Output the [x, y] coordinate of the center of the cell containing the given text.  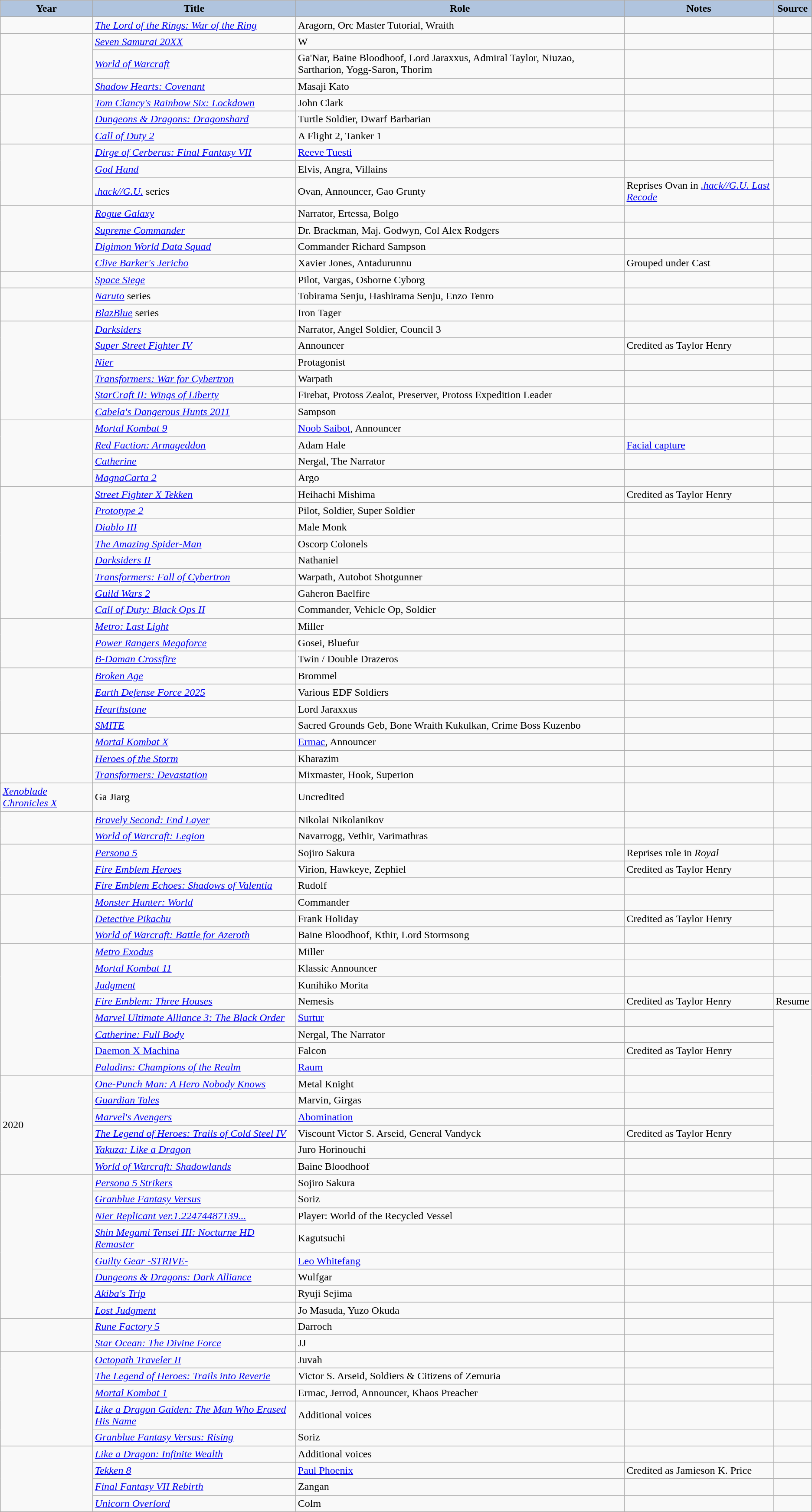
Naruto series [194, 296]
Space Siege [194, 280]
Guilty Gear -STRIVE- [194, 1260]
Navarrogg, Vethir, Varimathras [460, 836]
Tekken 8 [194, 1470]
2020 [46, 1125]
Argo [460, 478]
Resume [792, 1001]
JJ [460, 1343]
World of Warcraft [194, 64]
Credited as Jamieson K. Price [699, 1470]
Juro Horinouchi [460, 1150]
.hack//G.U. series [194, 191]
Ermac, Announcer [460, 742]
Warpath [460, 379]
Diablo III [194, 527]
Nier Replicant ver.1.22474487139... [194, 1216]
Persona 5 Strikers [194, 1183]
Guardian Tales [194, 1100]
Turtle Soldier, Dwarf Barbarian [460, 119]
Detective Pikachu [194, 919]
Nikolai Nikolanikov [460, 820]
Nemesis [460, 1001]
Narrator, Ertessa, Bolgo [460, 213]
Brommel [460, 676]
Dungeons & Dragons: Dark Alliance [194, 1277]
Various EDF Soldiers [460, 692]
World of Warcraft: Legion [194, 836]
Guild Wars 2 [194, 593]
Transformers: War for Cybertron [194, 379]
Reprises role in Royal [699, 853]
Wulfgar [460, 1277]
Yakuza: Like a Dragon [194, 1150]
Victor S. Arseid, Soldiers & Citizens of Zemuria [460, 1376]
Aragorn, Orc Master Tutorial, Wraith [460, 25]
Street Fighter X Tekken [194, 494]
Dungeons & Dragons: Dragonshard [194, 119]
Pilot, Soldier, Super Soldier [460, 511]
World of Warcraft: Shadowlands [194, 1166]
Fire Emblem Heroes [194, 869]
God Hand [194, 169]
Tobirama Senju, Hashirama Senju, Enzo Tenro [460, 296]
Darksiders [194, 329]
Monster Hunter: World [194, 902]
Sampson [460, 412]
Sacred Grounds Geb, Bone Wraith Kukulkan, Crime Boss Kuzenbo [460, 725]
Darroch [460, 1327]
One-Punch Man: A Hero Nobody Knows [194, 1084]
Red Faction: Armageddon [194, 445]
Klassic Announcer [460, 968]
B-Daman Crossfire [194, 659]
Grouped under Cast [699, 263]
Tom Clancy's Rainbow Six: Lockdown [194, 103]
Player: World of the Recycled Vessel [460, 1216]
Commander [460, 902]
Octopath Traveler II [194, 1360]
Falcon [460, 1051]
Nier [194, 362]
Lost Judgment [194, 1310]
StarCraft II: Wings of Liberty [194, 395]
Shadow Hearts: Covenant [194, 86]
Shin Megami Tensei III: Nocturne HD Remaster [194, 1238]
Prototype 2 [194, 511]
Clive Barker's Jericho [194, 263]
Mortal Kombat 1 [194, 1393]
Narrator, Angel Soldier, Council 3 [460, 329]
Judgment [194, 985]
Transformers: Fall of Cybertron [194, 577]
Granblue Fantasy Versus [194, 1199]
Unicorn Overlord [194, 1503]
Jo Masuda, Yuzo Okuda [460, 1310]
Dr. Brackman, Maj. Godwyn, Col Alex Rodgers [460, 230]
Reeve Tuesti [460, 152]
Title [194, 9]
Notes [699, 9]
Noob Saibot, Announcer [460, 428]
SMITE [194, 725]
Xenoblade Chronicles X [46, 797]
Commander Richard Sampson [460, 247]
Marvin, Girgas [460, 1100]
Kharazim [460, 759]
Metal Knight [460, 1084]
Fire Emblem Echoes: Shadows of Valentia [194, 886]
Catherine: Full Body [194, 1034]
Supreme Commander [194, 230]
Digimon World Data Squad [194, 247]
Leo Whitefang [460, 1260]
Metro Exodus [194, 952]
Protagonist [460, 362]
Mixmaster, Hook, Superion [460, 775]
Oscorp Colonels [460, 544]
Akiba's Trip [194, 1293]
Zangan [460, 1487]
Hearthstone [194, 709]
Like a Dragon: Infinite Wealth [194, 1454]
Rudolf [460, 886]
Pilot, Vargas, Osborne Cyborg [460, 280]
A Flight 2, Tanker 1 [460, 136]
Announcer [460, 346]
Dirge of Cerberus: Final Fantasy VII [194, 152]
Gaheron Baelfire [460, 593]
Ga Jiarg [194, 797]
Role [460, 9]
The Lord of the Rings: War of the Ring [194, 25]
Baine Bloodhoof, Kthir, Lord Stormsong [460, 935]
Reprises Ovan in .hack//G.U. Last Recode [699, 191]
Uncredited [460, 797]
Ovan, Announcer, Gao Grunty [460, 191]
Twin / Double Drazeros [460, 659]
The Legend of Heroes: Trails into Reverie [194, 1376]
John Clark [460, 103]
Source [792, 9]
Kagutsuchi [460, 1238]
Ga'Nar, Baine Bloodhoof, Lord Jaraxxus, Admiral Taylor, Niuzao, Sartharion, Yogg-Saron, Thorim [460, 64]
Gosei, Bluefur [460, 643]
Lord Jaraxxus [460, 709]
Marvel Ultimate Alliance 3: The Black Order [194, 1018]
Nathaniel [460, 560]
Mortal Kombat 11 [194, 968]
Surtur [460, 1018]
Darksiders II [194, 560]
Power Rangers Megaforce [194, 643]
World of Warcraft: Battle for Azeroth [194, 935]
Iron Tager [460, 313]
Catherine [194, 461]
Commander, Vehicle Op, Soldier [460, 610]
Ermac, Jerrod, Announcer, Khaos Preacher [460, 1393]
Paul Phoenix [460, 1470]
Adam Hale [460, 445]
Year [46, 9]
Mortal Kombat 9 [194, 428]
Cabela's Dangerous Hunts 2011 [194, 412]
Virion, Hawkeye, Zephiel [460, 869]
MagnaCarta 2 [194, 478]
Star Ocean: The Divine Force [194, 1343]
Daemon X Machina [194, 1051]
Male Monk [460, 527]
Marvel's Avengers [194, 1117]
Masaji Kato [460, 86]
Rogue Galaxy [194, 213]
BlazBlue series [194, 313]
Persona 5 [194, 853]
The Amazing Spider-Man [194, 544]
Frank Holiday [460, 919]
Mortal Kombat X [194, 742]
Bravely Second: End Layer [194, 820]
The Legend of Heroes: Trails of Cold Steel IV [194, 1133]
Seven Samurai 20XX [194, 42]
Facial capture [699, 445]
Ryuji Sejima [460, 1293]
Baine Bloodhoof [460, 1166]
Firebat, Protoss Zealot, Preserver, Protoss Expedition Leader [460, 395]
Juvah [460, 1360]
Call of Duty 2 [194, 136]
Kunihiko Morita [460, 985]
W [460, 42]
Super Street Fighter IV [194, 346]
Viscount Victor S. Arseid, General Vandyck [460, 1133]
Heroes of the Storm [194, 759]
Heihachi Mishima [460, 494]
Like a Dragon Gaiden: The Man Who Erased His Name [194, 1415]
Elvis, Angra, Villains [460, 169]
Broken Age [194, 676]
Raum [460, 1067]
Earth Defense Force 2025 [194, 692]
Rune Factory 5 [194, 1327]
Call of Duty: Black Ops II [194, 610]
Abomination [460, 1117]
Granblue Fantasy Versus: Rising [194, 1437]
Fire Emblem: Three Houses [194, 1001]
Colm [460, 1503]
Final Fantasy VII Rebirth [194, 1487]
Warpath, Autobot Shotgunner [460, 577]
Transformers: Devastation [194, 775]
Metro: Last Light [194, 626]
Paladins: Champions of the Realm [194, 1067]
Xavier Jones, Antadurunnu [460, 263]
